Capture the cell that displays the provided text and extract its [X, Y] central coordinate. 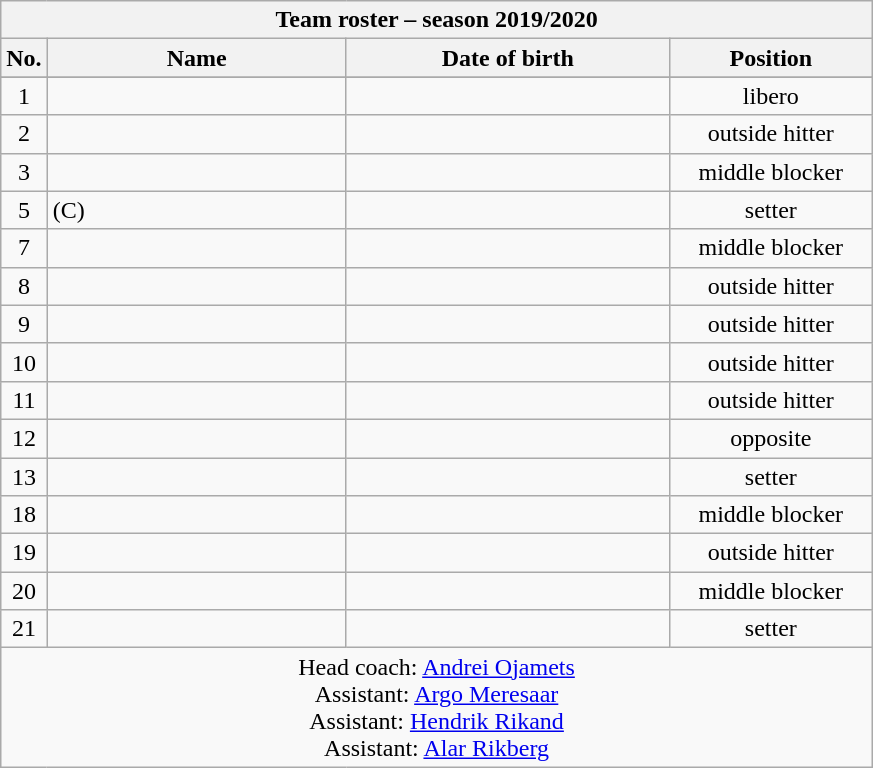
libero [770, 96]
Name [196, 58]
Position [770, 58]
2 [24, 134]
Head coach: Andrei OjametsAssistant: Argo MeresaarAssistant: Hendrik RikandAssistant: Alar Rikberg [437, 708]
1 [24, 96]
18 [24, 515]
(C) [196, 210]
8 [24, 286]
opposite [770, 438]
20 [24, 591]
3 [24, 172]
10 [24, 362]
12 [24, 438]
Team roster – season 2019/2020 [437, 20]
7 [24, 248]
9 [24, 324]
21 [24, 629]
Date of birth [508, 58]
No. [24, 58]
5 [24, 210]
13 [24, 477]
11 [24, 400]
19 [24, 553]
